Search for the cell housing the specified text and yield its (X, Y) center coordinate. 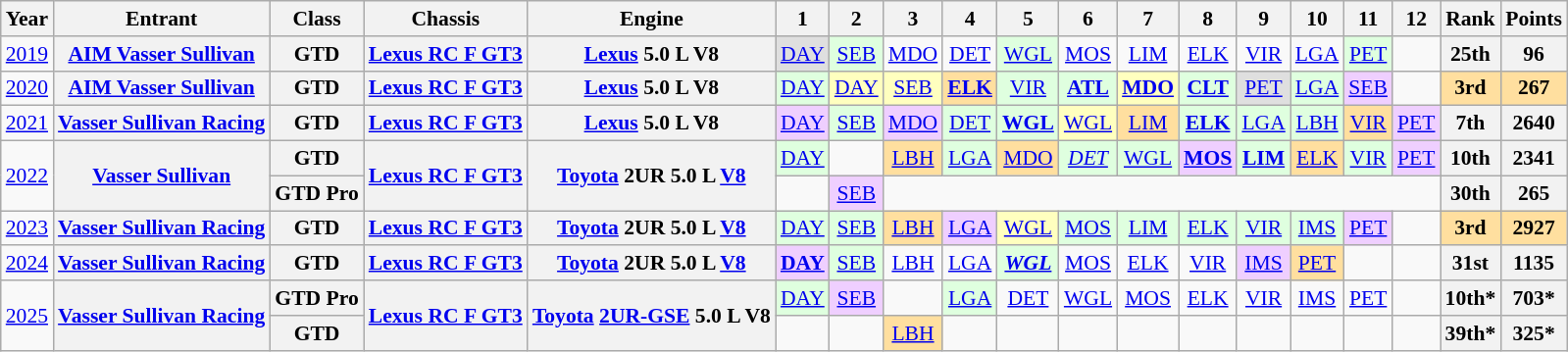
2022 (27, 176)
2020 (27, 88)
Year (27, 19)
2021 (27, 124)
10 (1317, 19)
96 (1534, 54)
Entrant (161, 19)
Rank (1471, 19)
2 (857, 19)
267 (1534, 88)
10th (1471, 159)
7 (1147, 19)
2023 (27, 228)
11 (1368, 19)
Points (1534, 19)
2341 (1534, 159)
265 (1534, 193)
31st (1471, 264)
325* (1534, 333)
1 (802, 19)
5 (1028, 19)
6 (1088, 19)
Toyota 2UR-GSE 5.0 L V8 (651, 316)
3 (914, 19)
12 (1416, 19)
30th (1471, 193)
Chassis (445, 19)
9 (1263, 19)
2640 (1534, 124)
8 (1208, 19)
ATL (1088, 88)
25th (1471, 54)
CLT (1208, 88)
4 (970, 19)
10th* (1471, 298)
703* (1534, 298)
39th* (1471, 333)
Vasser Sullivan (161, 176)
7th (1471, 124)
Class (316, 19)
1135 (1534, 264)
2024 (27, 264)
2025 (27, 316)
2927 (1534, 228)
Engine (651, 19)
2019 (27, 54)
